Search for the cell housing the specified text and yield its [x, y] center coordinate. 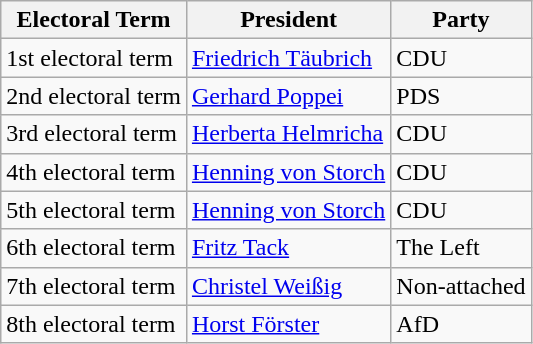
1st electoral term [94, 58]
Electoral Term [94, 20]
4th electoral term [94, 172]
5th electoral term [94, 210]
Horst Förster [288, 324]
AfD [461, 324]
Fritz Tack [288, 248]
2nd electoral term [94, 96]
Party [461, 20]
The Left [461, 248]
Christel Weißig [288, 286]
Non-attached [461, 286]
7th electoral term [94, 286]
President [288, 20]
PDS [461, 96]
Gerhard Poppei [288, 96]
Herberta Helmricha [288, 134]
6th electoral term [94, 248]
8th electoral term [94, 324]
3rd electoral term [94, 134]
Friedrich Täubrich [288, 58]
